Search for the cell housing the specified text and yield its [X, Y] center coordinate. 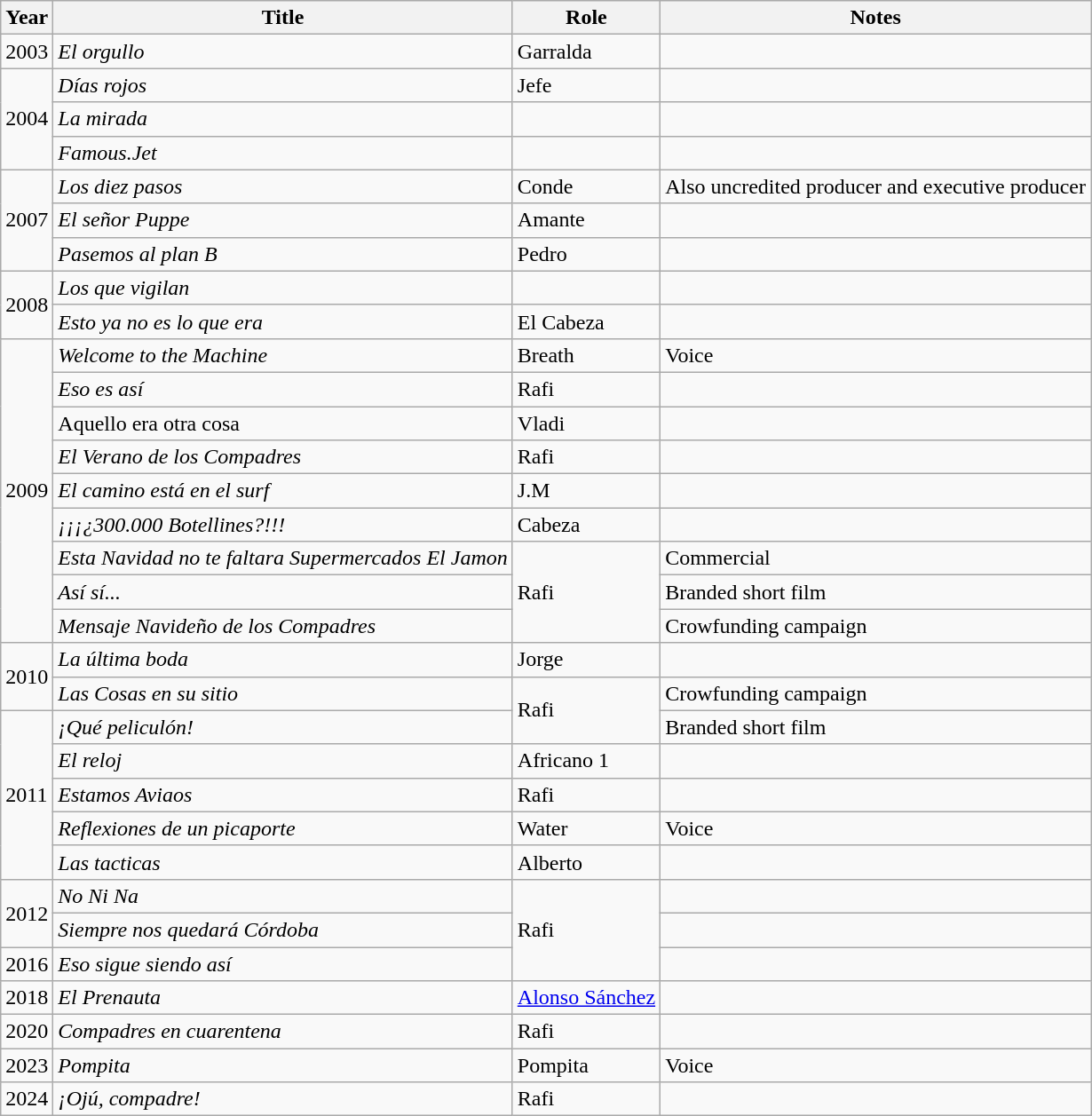
¡¡¡¿300.000 Botellines?!!! [282, 525]
El Prenauta [282, 998]
2020 [27, 1032]
Vladi [586, 423]
Jefe [586, 85]
2008 [27, 305]
Estamos Aviaos [282, 795]
El reloj [282, 761]
Role [586, 18]
2011 [27, 795]
Commercial [875, 558]
Cabeza [586, 525]
Garralda [586, 51]
Eso es así [282, 389]
Water [586, 828]
Las Cosas en su sitio [282, 693]
Así sí... [282, 592]
El señor Puppe [282, 220]
No Ni Na [282, 896]
La última boda [282, 660]
Pedro [586, 254]
Amante [586, 220]
2010 [27, 677]
2024 [27, 1099]
Alonso Sánchez [586, 998]
Welcome to the Machine [282, 355]
2003 [27, 51]
J.M [586, 491]
Siempre nos quedará Córdoba [282, 930]
Los diez pasos [282, 186]
Esto ya no es lo que era [282, 321]
Días rojos [282, 85]
Alberto [586, 862]
Title [282, 18]
Breath [586, 355]
Jorge [586, 660]
El camino está en el surf [282, 491]
Conde [586, 186]
El Verano de los Compadres [282, 457]
Pasemos al plan B [282, 254]
2016 [27, 963]
Year [27, 18]
Africano 1 [586, 761]
El orgullo [282, 51]
2023 [27, 1065]
La mirada [282, 119]
Reflexiones de un picaporte [282, 828]
Esta Navidad no te faltara Supermercados El Jamon [282, 558]
El Cabeza [586, 321]
2012 [27, 913]
Compadres en cuarentena [282, 1032]
¡Qué peliculón! [282, 727]
2007 [27, 220]
Mensaje Navideño de los Compadres [282, 626]
Aquello era otra cosa [282, 423]
Also uncredited producer and executive producer [875, 186]
Los que vigilan [282, 288]
Famous.Jet [282, 153]
2004 [27, 119]
Las tacticas [282, 862]
Notes [875, 18]
2018 [27, 998]
2009 [27, 490]
¡Ojú, compadre! [282, 1099]
Eso sigue siendo así [282, 963]
